Return [X, Y] of the center of cell containing provided text 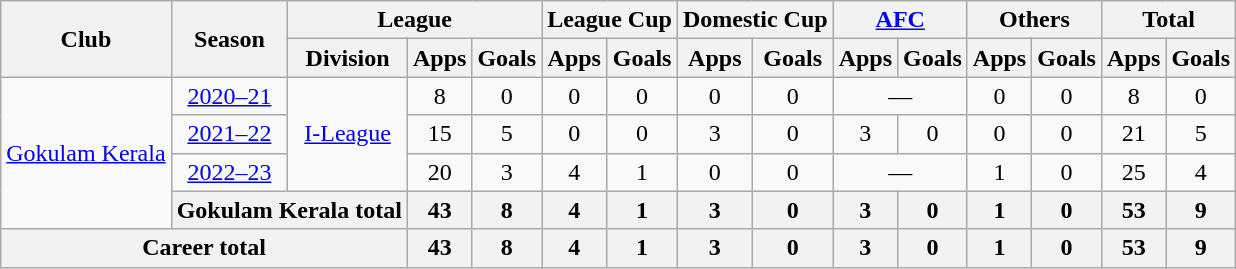
15 [439, 134]
25 [1133, 172]
Division [348, 58]
Total [1168, 20]
20 [439, 172]
I-League [348, 134]
Career total [204, 248]
2022–23 [230, 172]
2021–22 [230, 134]
2020–21 [230, 96]
League [415, 20]
21 [1133, 134]
League Cup [610, 20]
Gokulam Kerala total [289, 210]
Others [1034, 20]
Gokulam Kerala [86, 153]
Domestic Cup [755, 20]
AFC [900, 20]
Club [86, 39]
Season [230, 39]
